Return the [X, Y] coordinate for the center point of the cell that contains the specified text.  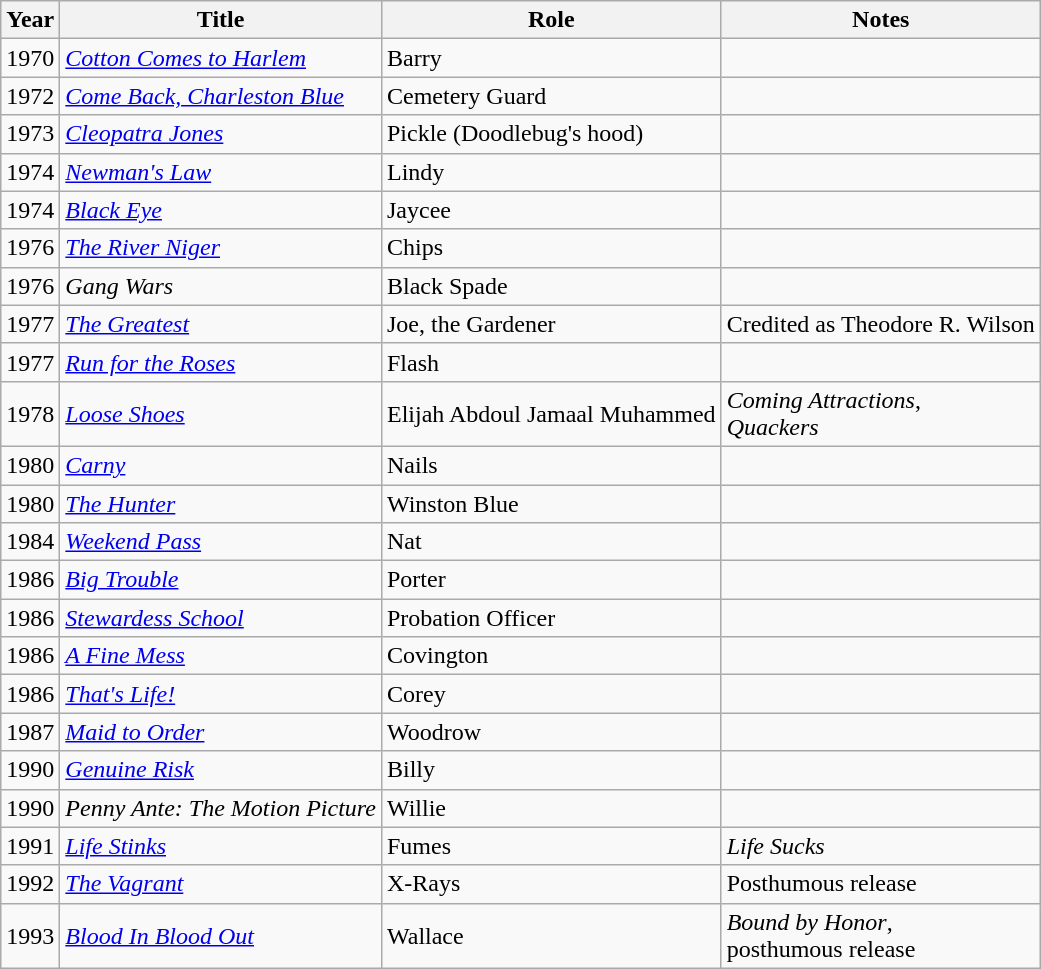
Flash [551, 362]
The Vagrant [221, 884]
Loose Shoes [221, 414]
Black Eye [221, 210]
Life Sucks [880, 846]
Come Back, Charleston Blue [221, 96]
Credited as Theodore R. Wilson [880, 324]
Cemetery Guard [551, 96]
X-Rays [551, 884]
Notes [880, 20]
Big Trouble [221, 580]
Year [30, 20]
Cleopatra Jones [221, 134]
1984 [30, 542]
Posthumous release [880, 884]
Jaycee [551, 210]
Weekend Pass [221, 542]
Black Spade [551, 286]
Probation Officer [551, 618]
Wallace [551, 936]
Lindy [551, 172]
Chips [551, 248]
Woodrow [551, 732]
Nat [551, 542]
That's Life! [221, 694]
Blood In Blood Out [221, 936]
Joe, the Gardener [551, 324]
The River Niger [221, 248]
1991 [30, 846]
Bound by Honor,posthumous release [880, 936]
Pickle (Doodlebug's hood) [551, 134]
Nails [551, 465]
The Hunter [221, 503]
Role [551, 20]
1978 [30, 414]
Covington [551, 656]
Life Stinks [221, 846]
The Greatest [221, 324]
Barry [551, 58]
Winston Blue [551, 503]
1987 [30, 732]
A Fine Mess [221, 656]
1993 [30, 936]
Penny Ante: The Motion Picture [221, 808]
1973 [30, 134]
Title [221, 20]
Carny [221, 465]
Porter [551, 580]
Run for the Roses [221, 362]
Willie [551, 808]
Coming Attractions, Quackers [880, 414]
1972 [30, 96]
1970 [30, 58]
Gang Wars [221, 286]
Corey [551, 694]
Stewardess School [221, 618]
1992 [30, 884]
Genuine Risk [221, 770]
Cotton Comes to Harlem [221, 58]
Newman's Law [221, 172]
Billy [551, 770]
Fumes [551, 846]
Elijah Abdoul Jamaal Muhammed [551, 414]
Maid to Order [221, 732]
